Return the (x, y) coordinate for the center point of the cell that contains the specified text.  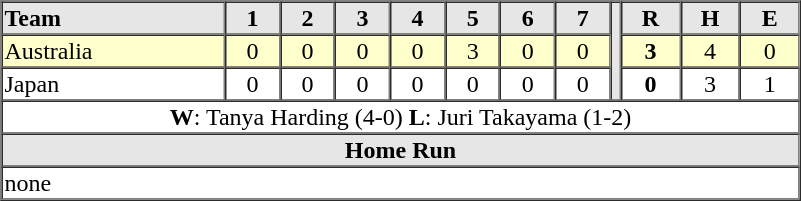
6 (528, 18)
R (651, 18)
5 (472, 18)
Home Run (401, 150)
W: Tanya Harding (4-0) L: Juri Takayama (1-2) (401, 116)
H (710, 18)
E (770, 18)
7 (582, 18)
none (401, 182)
Japan (114, 84)
2 (308, 18)
Australia (114, 50)
Team (114, 18)
